Output the [x, y] coordinate of the center of the cell containing the given text.  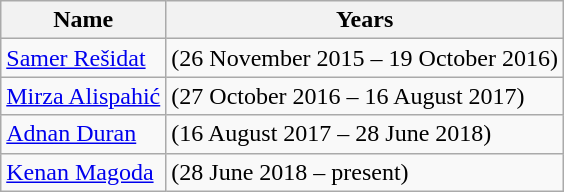
(28 June 2018 – present) [365, 172]
Name [84, 20]
Adnan Duran [84, 134]
Years [365, 20]
(26 November 2015 – 19 October 2016) [365, 58]
Samer Rešidat [84, 58]
(27 October 2016 – 16 August 2017) [365, 96]
Kenan Magoda [84, 172]
Mirza Alispahić [84, 96]
(16 August 2017 – 28 June 2018) [365, 134]
